Pinpoint the cell where the given text exists, returning its [x, y] midpoint coordinate. 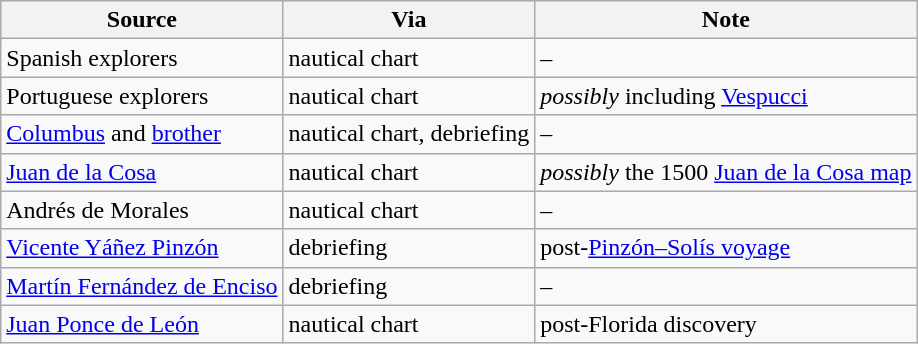
post-Florida discovery [726, 324]
Andrés de Morales [142, 210]
possibly the 1500 Juan de la Cosa map [726, 172]
Portuguese explorers [142, 96]
Spanish explorers [142, 58]
possibly including Vespucci [726, 96]
Martín Fernández de Enciso [142, 286]
post-Pinzón–Solís voyage [726, 248]
Columbus and brother [142, 134]
Via [409, 20]
Juan de la Cosa [142, 172]
Vicente Yáñez Pinzón [142, 248]
Note [726, 20]
Source [142, 20]
nautical chart, debriefing [409, 134]
Juan Ponce de León [142, 324]
